Detect which cell encompasses the target text, then output its [x, y] center coordinate. 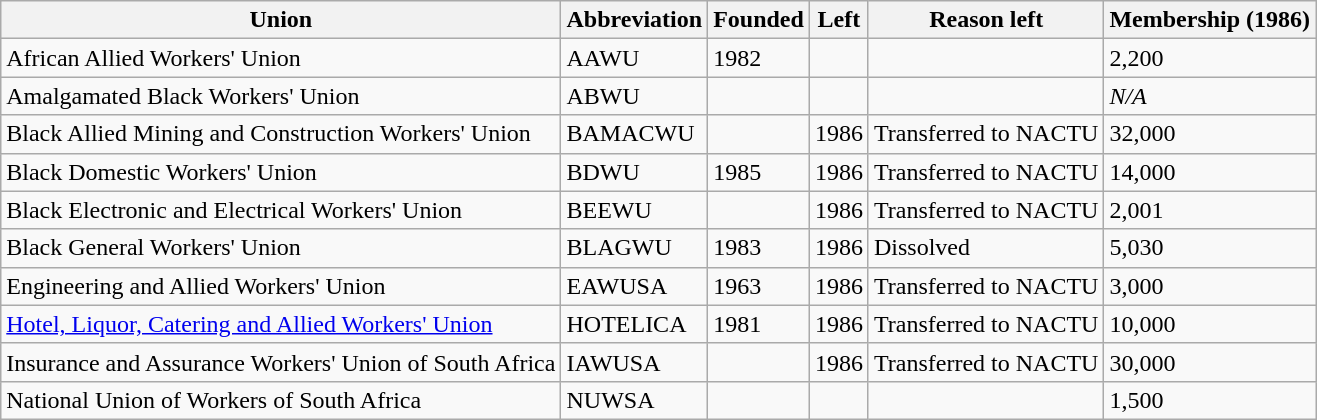
BLAGWU [634, 248]
1981 [759, 324]
Amalgamated Black Workers' Union [281, 96]
Left [838, 20]
1982 [759, 58]
Black Allied Mining and Construction Workers' Union [281, 134]
EAWUSA [634, 286]
Reason left [986, 20]
10,000 [1210, 324]
1963 [759, 286]
2,200 [1210, 58]
Union [281, 20]
BAMACWU [634, 134]
Abbreviation [634, 20]
Insurance and Assurance Workers' Union of South Africa [281, 362]
2,001 [1210, 210]
African Allied Workers' Union [281, 58]
14,000 [1210, 172]
Founded [759, 20]
IAWUSA [634, 362]
N/A [1210, 96]
1985 [759, 172]
Membership (1986) [1210, 20]
Black Domestic Workers' Union [281, 172]
National Union of Workers of South Africa [281, 400]
32,000 [1210, 134]
3,000 [1210, 286]
AAWU [634, 58]
Hotel, Liquor, Catering and Allied Workers' Union [281, 324]
NUWSA [634, 400]
ABWU [634, 96]
1,500 [1210, 400]
5,030 [1210, 248]
BDWU [634, 172]
Black General Workers' Union [281, 248]
30,000 [1210, 362]
Dissolved [986, 248]
BEEWU [634, 210]
Black Electronic and Electrical Workers' Union [281, 210]
1983 [759, 248]
HOTELICA [634, 324]
Engineering and Allied Workers' Union [281, 286]
